Output the (x, y) coordinate of the center of the cell containing the given text.  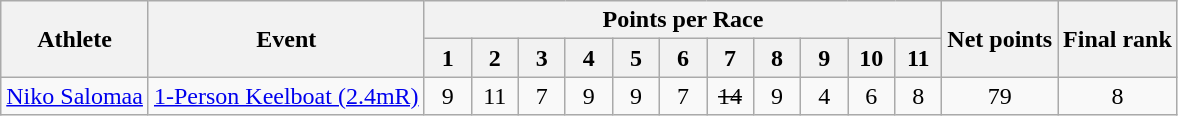
3 (542, 58)
79 (1000, 96)
Athlete (75, 39)
2 (494, 58)
1-Person Keelboat (2.4mR) (286, 96)
Points per Race (683, 20)
14 (730, 96)
Net points (1000, 39)
Event (286, 39)
Niko Salomaa (75, 96)
Final rank (1118, 39)
10 (872, 58)
1 (448, 58)
5 (636, 58)
